Extract the (X, Y) coordinate from the center of the cell holding the provided text.  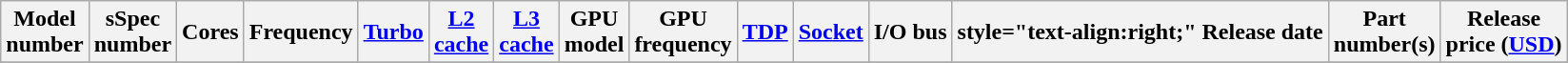
L3cache (526, 32)
L2cache (461, 32)
Socket (830, 32)
Modelnumber (45, 32)
GPUfrequency (684, 32)
Cores (211, 32)
sSpecnumber (132, 32)
Turbo (393, 32)
GPUmodel (594, 32)
TDP (765, 32)
Releaseprice (USD) (1504, 32)
Partnumber(s) (1384, 32)
Frequency (301, 32)
I/O bus (910, 32)
style="text-align:right;" Release date (1141, 32)
